Search for the cell housing the specified text and yield its (X, Y) center coordinate. 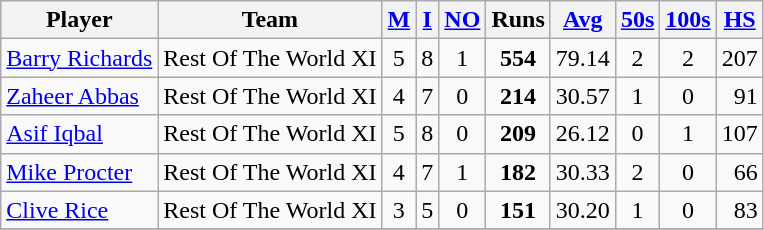
NO (462, 20)
182 (518, 172)
50s (637, 20)
30.57 (582, 96)
M (399, 20)
214 (518, 96)
Barry Richards (80, 58)
91 (740, 96)
Clive Rice (80, 210)
Asif Iqbal (80, 134)
83 (740, 210)
207 (740, 58)
Player (80, 20)
26.12 (582, 134)
Team (270, 20)
554 (518, 58)
30.20 (582, 210)
Avg (582, 20)
I (428, 20)
107 (740, 134)
100s (688, 20)
Zaheer Abbas (80, 96)
151 (518, 210)
209 (518, 134)
30.33 (582, 172)
HS (740, 20)
66 (740, 172)
79.14 (582, 58)
Runs (518, 20)
3 (399, 210)
Mike Procter (80, 172)
